Search for the cell housing the specified text and yield its [X, Y] center coordinate. 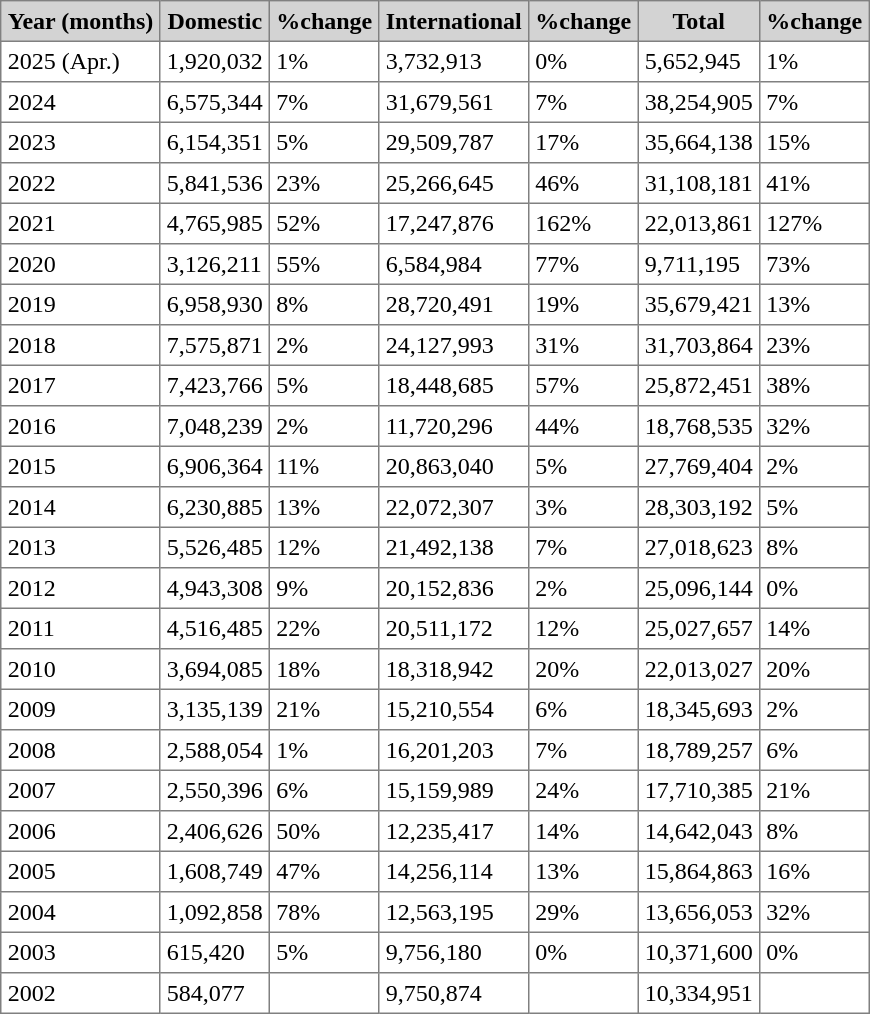
Year (months) [80, 21]
15,210,554 [454, 709]
1,092,858 [215, 912]
Total [699, 21]
27,018,623 [699, 547]
22,013,861 [699, 223]
2002 [80, 993]
9,756,180 [454, 952]
4,516,485 [215, 628]
International [454, 21]
25,872,451 [699, 385]
2015 [80, 466]
18,768,535 [699, 426]
18,345,693 [699, 709]
6,575,344 [215, 102]
44% [584, 426]
Domestic [215, 21]
17,247,876 [454, 223]
25,096,144 [699, 588]
77% [584, 264]
14,642,043 [699, 831]
22,072,307 [454, 507]
4,765,985 [215, 223]
20,511,172 [454, 628]
27,769,404 [699, 466]
19% [584, 304]
28,303,192 [699, 507]
9% [325, 588]
24,127,993 [454, 345]
11,720,296 [454, 426]
13,656,053 [699, 912]
2020 [80, 264]
6,958,930 [215, 304]
2007 [80, 790]
2,588,054 [215, 750]
17% [584, 142]
73% [815, 264]
18,318,942 [454, 669]
5,652,945 [699, 61]
52% [325, 223]
25,027,657 [699, 628]
4,943,308 [215, 588]
7,048,239 [215, 426]
3,732,913 [454, 61]
55% [325, 264]
31,108,181 [699, 183]
2017 [80, 385]
2019 [80, 304]
50% [325, 831]
16% [815, 871]
18% [325, 669]
17,710,385 [699, 790]
18,789,257 [699, 750]
3,694,085 [215, 669]
31,703,864 [699, 345]
2008 [80, 750]
35,679,421 [699, 304]
2021 [80, 223]
9,750,874 [454, 993]
22,013,027 [699, 669]
18,448,685 [454, 385]
14,256,114 [454, 871]
29% [584, 912]
6,154,351 [215, 142]
46% [584, 183]
6,906,364 [215, 466]
41% [815, 183]
38,254,905 [699, 102]
3,126,211 [215, 264]
57% [584, 385]
22% [325, 628]
9,711,195 [699, 264]
10,371,600 [699, 952]
20,863,040 [454, 466]
2011 [80, 628]
127% [815, 223]
16,201,203 [454, 750]
2025 (Apr.) [80, 61]
21,492,138 [454, 547]
29,509,787 [454, 142]
2023 [80, 142]
2013 [80, 547]
31% [584, 345]
2006 [80, 831]
78% [325, 912]
2003 [80, 952]
6,230,885 [215, 507]
1,920,032 [215, 61]
20,152,836 [454, 588]
2022 [80, 183]
2,550,396 [215, 790]
12,563,195 [454, 912]
3% [584, 507]
12,235,417 [454, 831]
47% [325, 871]
28,720,491 [454, 304]
7,575,871 [215, 345]
31,679,561 [454, 102]
11% [325, 466]
2010 [80, 669]
24% [584, 790]
2014 [80, 507]
15% [815, 142]
15,159,989 [454, 790]
2009 [80, 709]
584,077 [215, 993]
35,664,138 [699, 142]
6,584,984 [454, 264]
2005 [80, 871]
7,423,766 [215, 385]
38% [815, 385]
615,420 [215, 952]
2012 [80, 588]
3,135,139 [215, 709]
15,864,863 [699, 871]
2004 [80, 912]
2,406,626 [215, 831]
5,526,485 [215, 547]
10,334,951 [699, 993]
5,841,536 [215, 183]
2018 [80, 345]
2016 [80, 426]
25,266,645 [454, 183]
162% [584, 223]
1,608,749 [215, 871]
2024 [80, 102]
